Search for the cell housing the specified text and yield its [x, y] center coordinate. 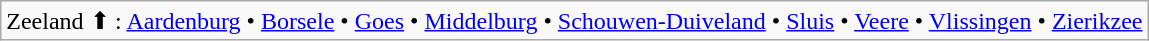
Zeeland ⬆ : Aardenburg • Borsele • Goes • Middelburg • Schouwen-Duiveland • Sluis • Veere • Vlissingen • Zierikzee [574, 21]
